Capture the cell that displays the provided text and extract its [X, Y] central coordinate. 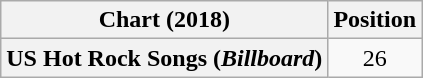
US Hot Rock Songs (Billboard) [164, 58]
26 [375, 58]
Position [375, 20]
Chart (2018) [164, 20]
